For the text-containing cell, return its midpoint in (X, Y) coordinate format. 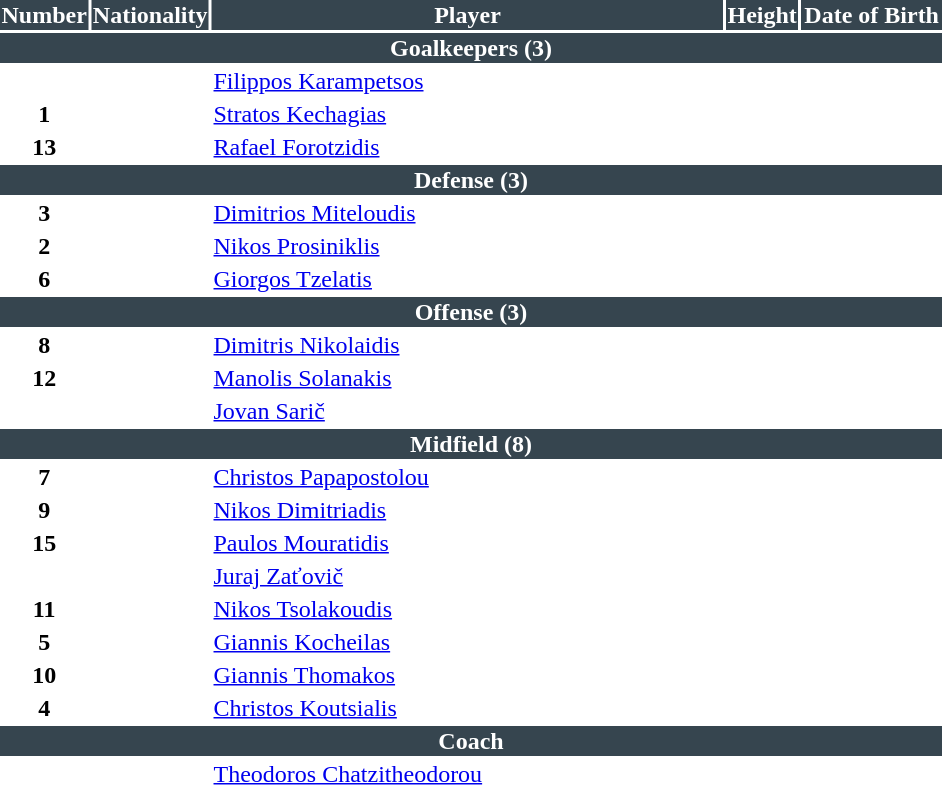
Stratos Kechagias (468, 114)
13 (44, 147)
Dimitris Nikolaidis (468, 345)
Nikos Tsolakoudis (468, 609)
Goalkeepers (3) (471, 48)
Height (762, 15)
Nikos Prosiniklis (468, 246)
Date of Birth (872, 15)
5 (44, 642)
Giannis Kocheilas (468, 642)
Nikos Dimitriadis (468, 510)
10 (44, 675)
8 (44, 345)
Offense (3) (471, 312)
9 (44, 510)
4 (44, 708)
Player (468, 15)
Midfield (8) (471, 444)
12 (44, 378)
3 (44, 213)
Juraj Zaťovič (468, 576)
Paulos Mouratidis (468, 543)
Giannis Thomakos (468, 675)
Rafael Forotzidis (468, 147)
Christos Koutsialis (468, 708)
15 (44, 543)
Defense (3) (471, 180)
7 (44, 477)
Number (44, 15)
2 (44, 246)
Manolis Solanakis (468, 378)
Giorgos Tzelatis (468, 279)
1 (44, 114)
Dimitrios Miteloudis (468, 213)
11 (44, 609)
Christos Papapostolou (468, 477)
Coach (471, 741)
Filippos Karampetsos (468, 81)
6 (44, 279)
Jovan Sarič (468, 411)
Nationality (150, 15)
